Determine the (x, y) coordinate at the center of the cell enclosing the given text.  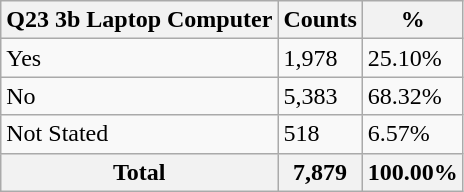
68.32% (412, 96)
100.00% (412, 172)
Counts (320, 20)
No (140, 96)
Not Stated (140, 134)
% (412, 20)
Q23 3b Laptop Computer (140, 20)
Total (140, 172)
1,978 (320, 58)
7,879 (320, 172)
518 (320, 134)
25.10% (412, 58)
Yes (140, 58)
5,383 (320, 96)
6.57% (412, 134)
